Return [X, Y] of the center of cell containing provided text 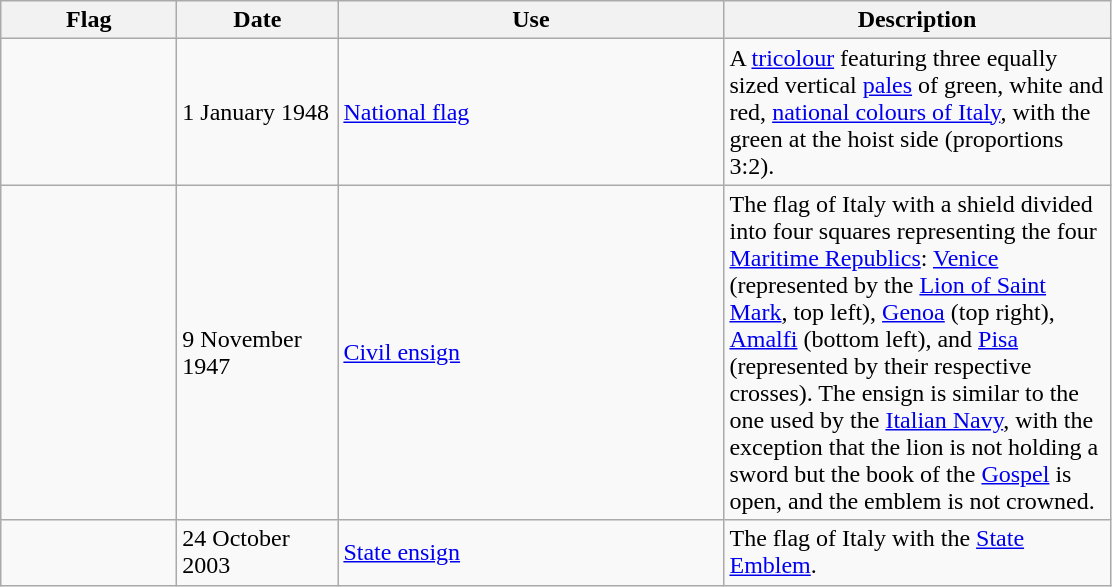
National flag [531, 112]
Use [531, 20]
State ensign [531, 552]
Description [917, 20]
9 November 1947 [258, 352]
Civil ensign [531, 352]
24 October 2003 [258, 552]
The flag of Italy with the State Emblem. [917, 552]
Flag [89, 20]
Date [258, 20]
1 January 1948 [258, 112]
